Locate the cell with the specified text and output its (X, Y) center coordinate. 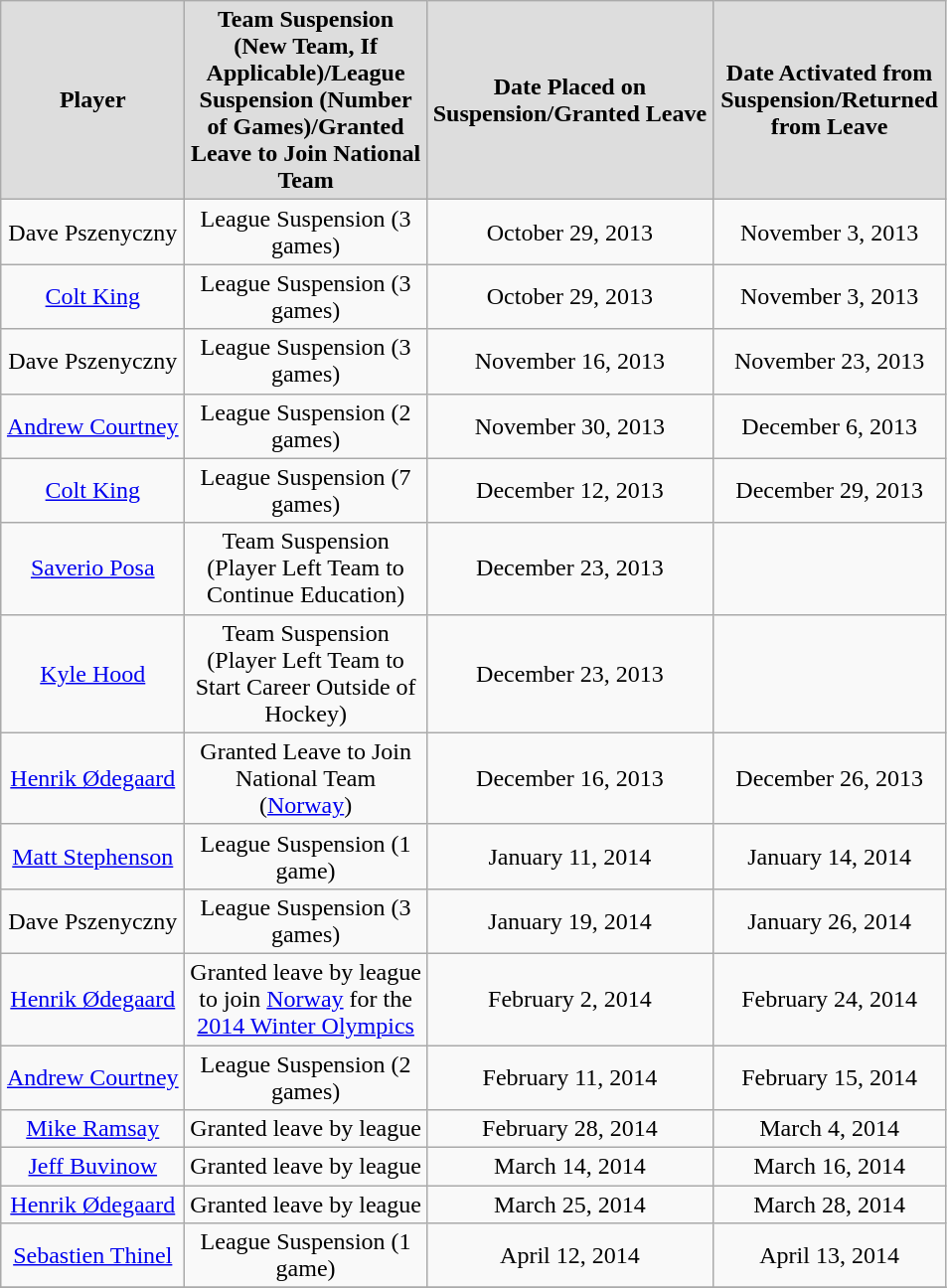
November 30, 2013 (569, 425)
April 13, 2014 (829, 1256)
December 16, 2013 (569, 778)
Kyle Hood (93, 674)
December 26, 2013 (829, 778)
Date Activated from Suspension/Returned from Leave (829, 100)
Team Suspension (Player Left Team to Continue Education) (306, 568)
December 6, 2013 (829, 425)
Jeff Buvinow (93, 1167)
December 12, 2013 (569, 491)
Granted Leave to Join National Team (Norway) (306, 778)
Matt Stephenson (93, 857)
Team Suspension (Player Left Team to Start Career Outside of Hockey) (306, 674)
January 19, 2014 (569, 920)
League Suspension (7 games) (306, 491)
November 23, 2013 (829, 362)
December 29, 2013 (829, 491)
November 16, 2013 (569, 362)
March 4, 2014 (829, 1129)
April 12, 2014 (569, 1256)
Mike Ramsay (93, 1129)
Date Placed on Suspension/Granted Leave (569, 100)
February 24, 2014 (829, 999)
March 25, 2014 (569, 1205)
February 2, 2014 (569, 999)
February 15, 2014 (829, 1077)
January 26, 2014 (829, 920)
March 16, 2014 (829, 1167)
January 11, 2014 (569, 857)
Granted leave by league to join Norway for the 2014 Winter Olympics (306, 999)
January 14, 2014 (829, 857)
February 11, 2014 (569, 1077)
Saverio Posa (93, 568)
March 28, 2014 (829, 1205)
Player (93, 100)
February 28, 2014 (569, 1129)
Team Suspension (New Team, If Applicable)/League Suspension (Number of Games)/Granted Leave to Join National Team (306, 100)
Sebastien Thinel (93, 1256)
March 14, 2014 (569, 1167)
